Identify which cell holds the provided text, then report its (x, y) central coordinate. 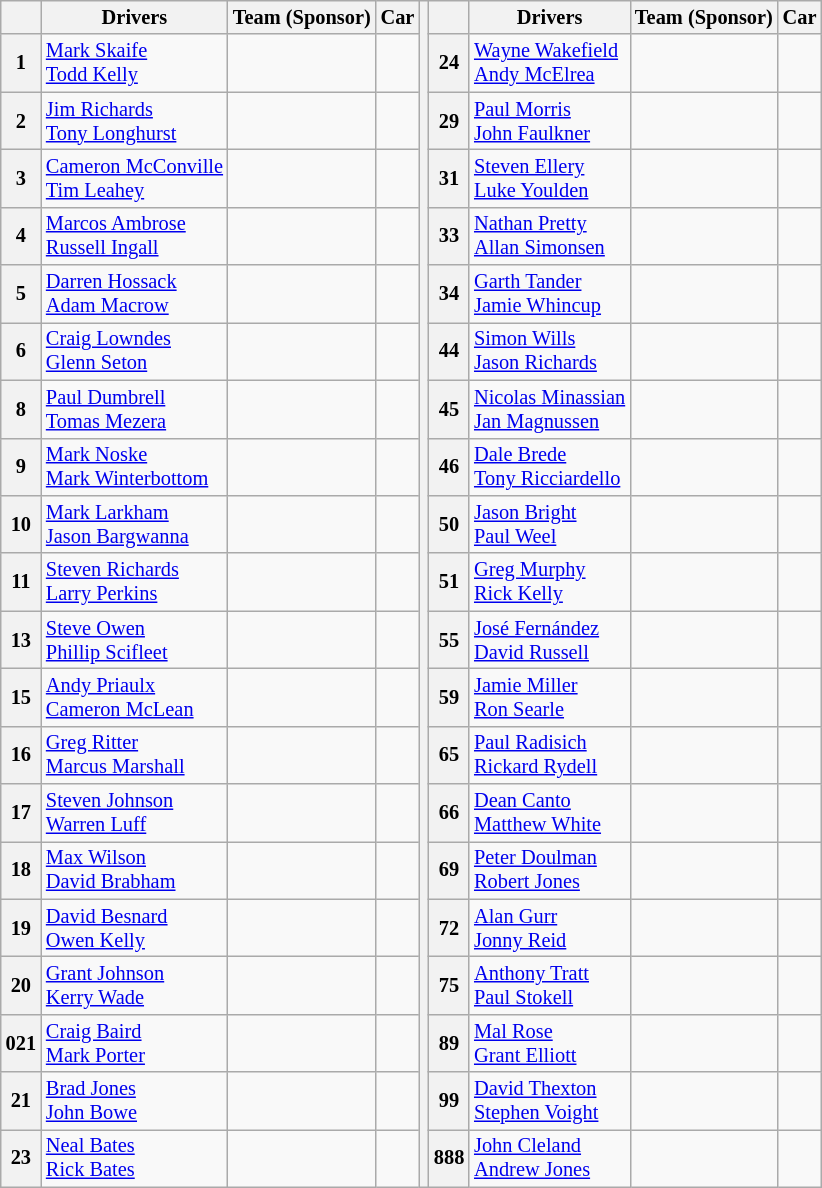
66 (449, 813)
11 (21, 582)
Brad Jones John Bowe (134, 1101)
Craig Lowndes Glenn Seton (134, 351)
19 (21, 928)
45 (449, 409)
Neal Bates Rick Bates (134, 1158)
18 (21, 870)
Peter Doulman Robert Jones (550, 870)
3 (21, 178)
David Thexton Stephen Voight (550, 1101)
34 (449, 294)
44 (449, 351)
Andy Priaulx Cameron McLean (134, 697)
Marcos Ambrose Russell Ingall (134, 236)
17 (21, 813)
15 (21, 697)
1 (21, 63)
Jason Bright Paul Weel (550, 524)
5 (21, 294)
Steven Ellery Luke Youlden (550, 178)
6 (21, 351)
David Besnard Owen Kelly (134, 928)
4 (21, 236)
31 (449, 178)
888 (449, 1158)
Cameron McConville Tim Leahey (134, 178)
29 (449, 121)
Alan Gurr Jonny Reid (550, 928)
Wayne Wakefield Andy McElrea (550, 63)
21 (21, 1101)
Dean Canto Matthew White (550, 813)
Steve Owen Phillip Scifleet (134, 640)
Jamie Miller Ron Searle (550, 697)
Grant Johnson Kerry Wade (134, 985)
50 (449, 524)
Nathan Pretty Allan Simonsen (550, 236)
51 (449, 582)
Darren Hossack Adam Macrow (134, 294)
Simon Wills Jason Richards (550, 351)
Mal Rose Grant Elliott (550, 1043)
16 (21, 755)
2 (21, 121)
Craig Baird Mark Porter (134, 1043)
72 (449, 928)
46 (449, 467)
Greg Murphy Rick Kelly (550, 582)
55 (449, 640)
Garth Tander Jamie Whincup (550, 294)
33 (449, 236)
20 (21, 985)
Paul Dumbrell Tomas Mezera (134, 409)
John Cleland Andrew Jones (550, 1158)
24 (449, 63)
Mark Larkham Jason Bargwanna (134, 524)
9 (21, 467)
Mark Skaife Todd Kelly (134, 63)
Paul Radisich Rickard Rydell (550, 755)
59 (449, 697)
13 (21, 640)
Greg Ritter Marcus Marshall (134, 755)
65 (449, 755)
Steven Johnson Warren Luff (134, 813)
89 (449, 1043)
8 (21, 409)
Max Wilson David Brabham (134, 870)
23 (21, 1158)
69 (449, 870)
Dale Brede Tony Ricciardello (550, 467)
Jim Richards Tony Longhurst (134, 121)
Mark Noske Mark Winterbottom (134, 467)
Paul Morris John Faulkner (550, 121)
Steven Richards Larry Perkins (134, 582)
99 (449, 1101)
75 (449, 985)
10 (21, 524)
021 (21, 1043)
Nicolas Minassian Jan Magnussen (550, 409)
José Fernández David Russell (550, 640)
Anthony Tratt Paul Stokell (550, 985)
